For the text-containing cell, return its midpoint in [X, Y] coordinate format. 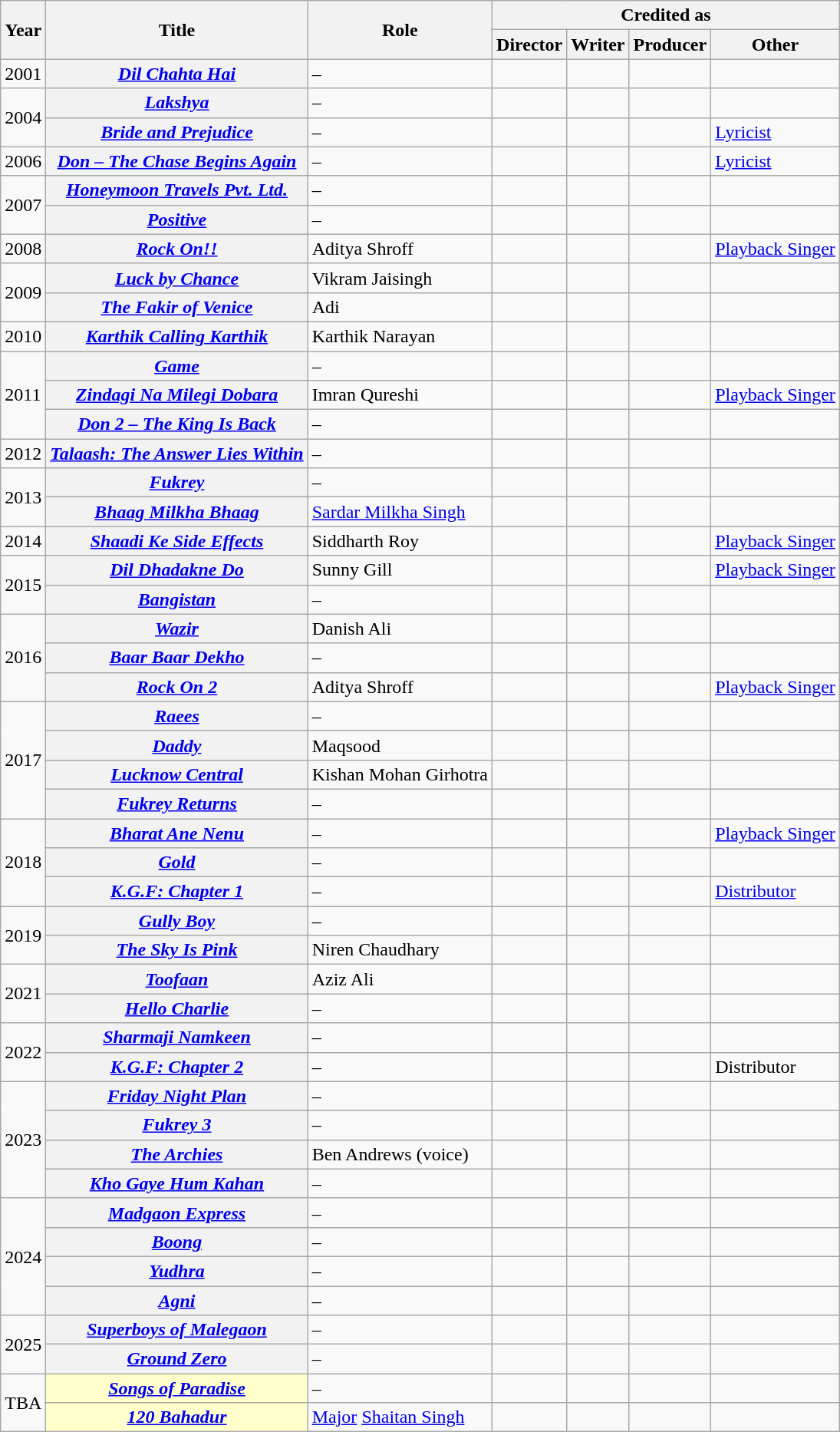
Daddy [176, 745]
Agni [176, 1301]
Year [23, 30]
Positive [176, 219]
Raees [176, 716]
Friday Night Plan [176, 1096]
Lucknow Central [176, 774]
Other [776, 45]
The Sky Is Pink [176, 950]
Dil Dhadakne Do [176, 570]
2004 [23, 117]
Luck by Chance [176, 278]
Shaadi Ke Side Effects [176, 541]
Fukrey 3 [176, 1125]
2025 [23, 1345]
The Fakir of Venice [176, 307]
Dil Chahta Hai [176, 74]
Writer [598, 45]
K.G.F: Chapter 2 [176, 1067]
Sharmaji Namkeen [176, 1038]
Hello Charlie [176, 1008]
Role [400, 30]
Danish Ali [400, 629]
Zindagi Na Milegi Dobara [176, 395]
2022 [23, 1052]
The Archies [176, 1154]
Gold [176, 863]
Bride and Prejudice [176, 132]
Adi [400, 307]
Siddharth Roy [400, 541]
2018 [23, 862]
Songs of Paradise [176, 1388]
Sardar Milkha Singh [400, 512]
2008 [23, 249]
2001 [23, 74]
2011 [23, 395]
Madgaon Express [176, 1213]
Baar Baar Dekho [176, 658]
2007 [23, 205]
2009 [23, 292]
2013 [23, 497]
Talaash: The Answer Lies Within [176, 454]
Director [529, 45]
Sunny Gill [400, 570]
2006 [23, 161]
Major Shaitan Singh [400, 1417]
2021 [23, 994]
2016 [23, 658]
Niren Chaudhary [400, 950]
Fukrey [176, 483]
120 Bahadur [176, 1417]
2024 [23, 1256]
Karthik Calling Karthik [176, 336]
Rock On!! [176, 249]
Maqsood [400, 745]
Bhaag Milkha Bhaag [176, 512]
Game [176, 366]
Kishan Mohan Girhotra [400, 774]
Fukrey Returns [176, 803]
Don – The Chase Begins Again [176, 161]
Honeymoon Travels Pvt. Ltd. [176, 190]
Ben Andrews (voice) [400, 1154]
Title [176, 30]
2017 [23, 760]
Superboys of Malegaon [176, 1330]
2014 [23, 541]
Credited as [666, 15]
Gully Boy [176, 921]
2010 [23, 336]
K.G.F: Chapter 1 [176, 892]
2023 [23, 1140]
Bangistan [176, 599]
Lakshya [176, 103]
Producer [670, 45]
Yudhra [176, 1271]
Imran Qureshi [400, 395]
2012 [23, 454]
Don 2 – The King Is Back [176, 424]
2015 [23, 585]
Vikram Jaisingh [400, 278]
2019 [23, 935]
Bharat Ane Nenu [176, 833]
Karthik Narayan [400, 336]
Aziz Ali [400, 979]
Wazir [176, 629]
TBA [23, 1403]
Toofaan [176, 979]
Ground Zero [176, 1359]
Kho Gaye Hum Kahan [176, 1183]
Rock On 2 [176, 687]
Boong [176, 1242]
